Pinpoint the cell where the given text exists, returning its [X, Y] midpoint coordinate. 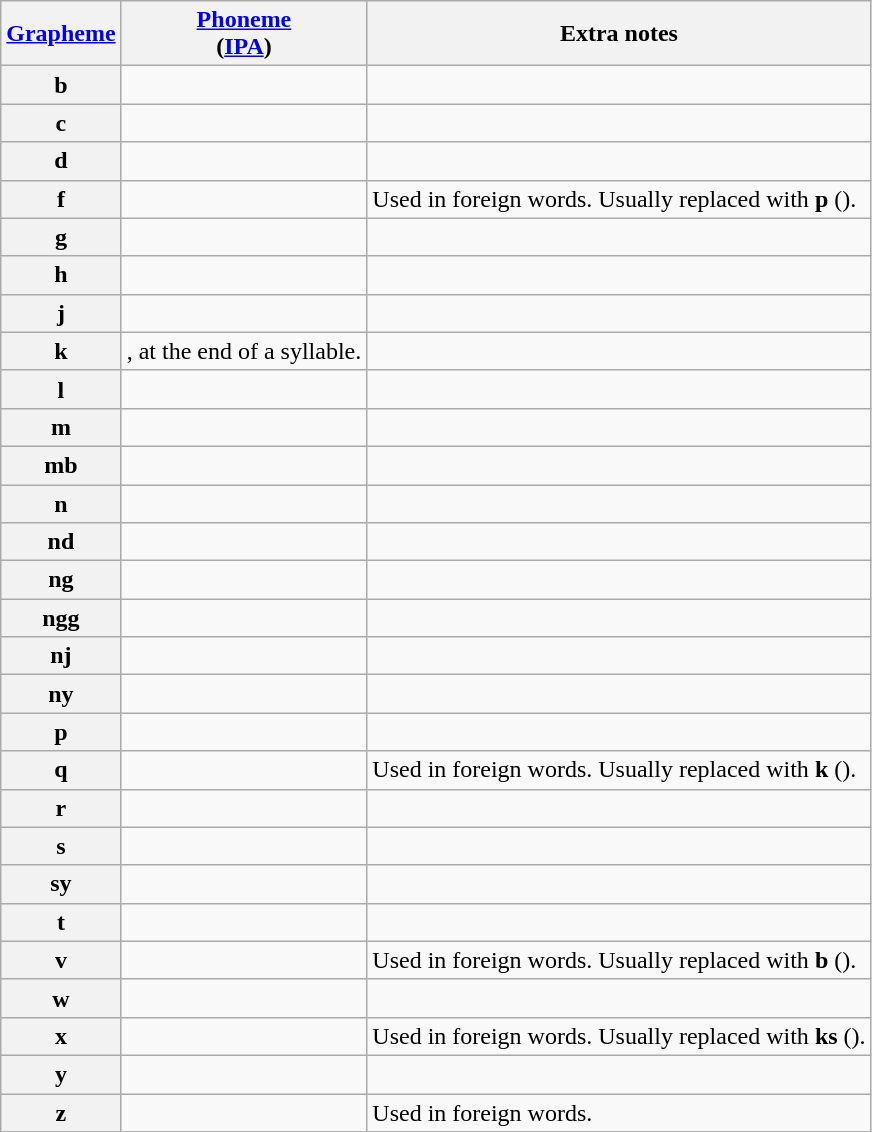
w [61, 998]
c [61, 123]
, at the end of a syllable. [244, 351]
j [61, 313]
Used in foreign words. Usually replaced with b (). [619, 960]
g [61, 237]
k [61, 351]
Used in foreign words. Usually replaced with p (). [619, 199]
v [61, 960]
n [61, 503]
h [61, 275]
Grapheme [61, 34]
s [61, 846]
b [61, 85]
y [61, 1074]
f [61, 199]
d [61, 161]
q [61, 770]
mb [61, 465]
nj [61, 656]
ny [61, 694]
m [61, 427]
p [61, 732]
sy [61, 884]
Extra notes [619, 34]
Used in foreign words. Usually replaced with ks (). [619, 1036]
z [61, 1113]
Used in foreign words. Usually replaced with k (). [619, 770]
x [61, 1036]
nd [61, 542]
Phoneme(IPA) [244, 34]
ngg [61, 618]
Used in foreign words. [619, 1113]
t [61, 922]
l [61, 389]
r [61, 808]
ng [61, 580]
